Pinpoint the cell where the given text exists, returning its [x, y] midpoint coordinate. 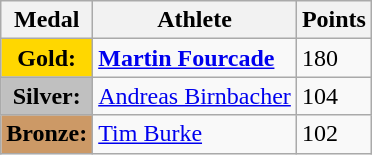
102 [334, 134]
180 [334, 58]
Tim Burke [195, 134]
Athlete [195, 20]
Martin Fourcade [195, 58]
Bronze: [47, 134]
Silver: [47, 96]
Andreas Birnbacher [195, 96]
104 [334, 96]
Points [334, 20]
Gold: [47, 58]
Medal [47, 20]
